Identify which cell holds the provided text, then report its (x, y) central coordinate. 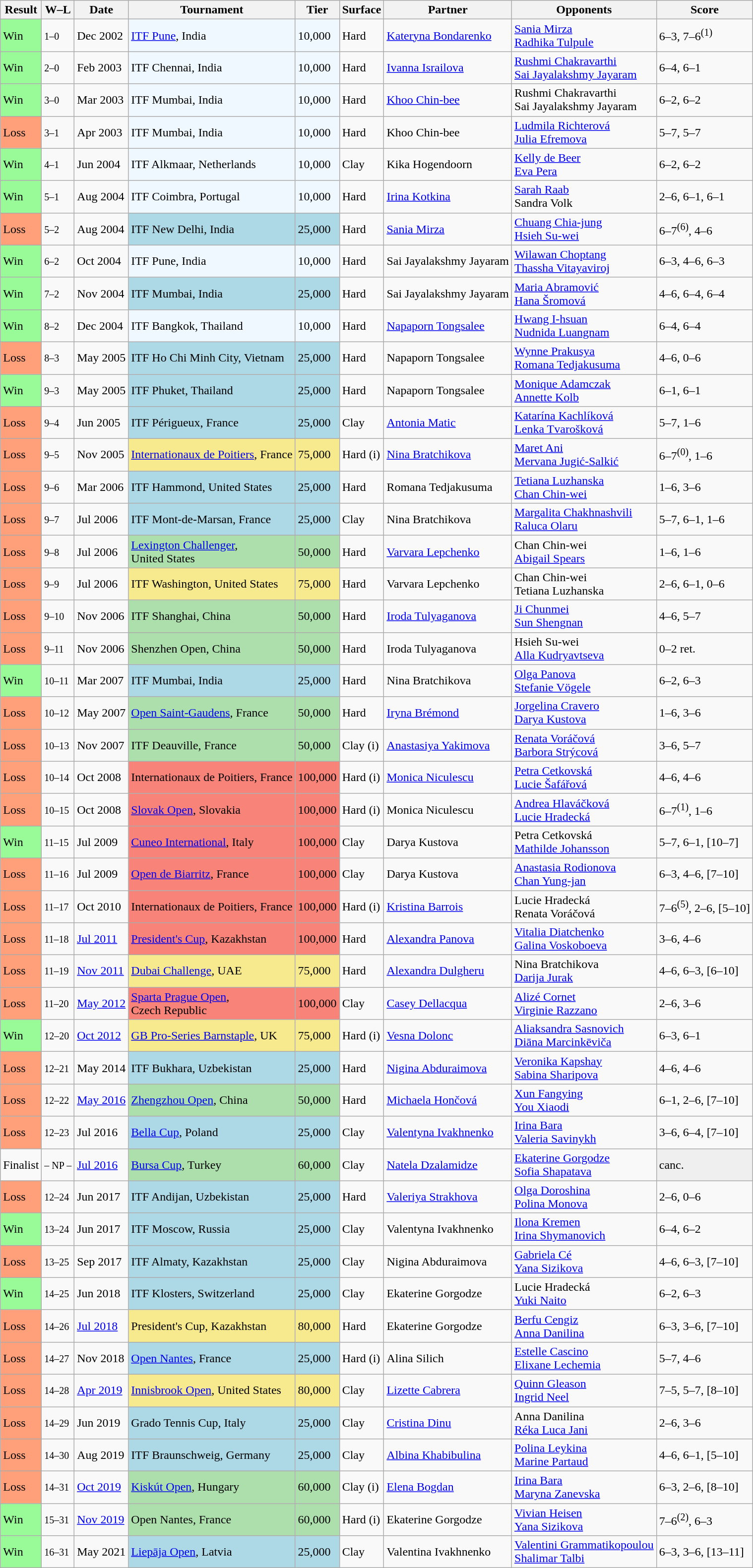
Dubai Challenge, UAE (212, 971)
Maret Ani Mervana Jugić-Salkić (584, 455)
9–5 (58, 455)
11–20 (58, 1004)
6–3, 3–6, [7–10] (704, 1326)
Opponents (584, 10)
Berfu Cengiz Anna Danilina (584, 1326)
14–30 (58, 1455)
12–23 (58, 1133)
ITF Almaty, Kazakhstan (212, 1262)
Maria Abramović Hana Šromová (584, 294)
Bursa Cup, Turkey (212, 1164)
Ivanna Israilova (448, 67)
Ilona Kremen Irina Shymanovich (584, 1229)
Tetiana Luzhanska Chan Chin-wei (584, 487)
5–1 (58, 196)
May 2016 (101, 1100)
Valeriya Strakhova (448, 1197)
Open de Biarritz, France (212, 874)
ITF Andijan, Uzbekistan (212, 1197)
16–31 (58, 1552)
6–3, 3–6, [13–11] (704, 1552)
Oct 2010 (101, 906)
Anna Danilina Réka Luca Jani (584, 1422)
3–6, 4–6 (704, 939)
14–31 (58, 1488)
ITF Hammond, United States (212, 487)
Alexandra Panova (448, 939)
Lexington Challenger, United States (212, 551)
Surface (362, 10)
GB Pro-Series Barnstaple, UK (212, 1035)
1–6, 1–6 (704, 551)
Romana Tedjakusuma (448, 487)
May 2012 (101, 1004)
Xun Fangying You Xiaodi (584, 1100)
10–15 (58, 809)
Kateryna Bondarenko (448, 36)
3–6, 6–4, [7–10] (704, 1133)
ITF Alkmaar, Netherlands (212, 165)
4–6, 6–3, [7–10] (704, 1262)
Chuang Chia-jung Hsieh Su-wei (584, 229)
May 2021 (101, 1552)
Petra Cetkovská Lucie Šafářová (584, 778)
Mar 2007 (101, 680)
11–15 (58, 842)
ITF Phuket, Thailand (212, 390)
2–6, 6–1, 6–1 (704, 196)
ITF Braunschweig, Germany (212, 1455)
2–0 (58, 67)
12–21 (58, 1068)
Ekaterine Gorgodze Sofia Shapatava (584, 1164)
Jun 2005 (101, 422)
6–7(1), 1–6 (704, 809)
Apr 2003 (101, 132)
Iryna Brémond (448, 713)
ITF Shanghai, China (212, 616)
6–7(0), 1–6 (704, 455)
6–2 (58, 261)
7–6(5), 2–6, [5–10] (704, 906)
Nov 2011 (101, 971)
4–6, 6–3, [6–10] (704, 971)
May 2014 (101, 1068)
6–7(6), 4–6 (704, 229)
ITF Chennai, India (212, 67)
7–2 (58, 294)
Polina Leykina Marine Partaud (584, 1455)
Jul 2018 (101, 1326)
Slovak Open, Slovakia (212, 809)
Irina Bara Valeria Savinykh (584, 1133)
9–6 (58, 487)
Mar 2003 (101, 100)
Zhengzhou Open, China (212, 1100)
ITF Deauville, France (212, 745)
Apr 2019 (101, 1390)
Monique Adamczak Annette Kolb (584, 390)
Anastasiya Yakimova (448, 745)
5–2 (58, 229)
Ludmila Richterová Julia Efremova (584, 132)
4–6, 5–7 (704, 616)
9–8 (58, 551)
Veronika Kapshay Sabina Sharipova (584, 1068)
10–14 (58, 778)
11–16 (58, 874)
Casey Dellacqua (448, 1004)
Irina Bara Maryna Zanevska (584, 1488)
9–7 (58, 520)
9–10 (58, 616)
5–7, 5–7 (704, 132)
Grado Tennis Cup, Italy (212, 1422)
Nov 2018 (101, 1358)
Chan Chin-wei Tetiana Luzhanska (584, 584)
4–6, 6–1, [5–10] (704, 1455)
ITF Klosters, Switzerland (212, 1293)
8–3 (58, 358)
14–27 (58, 1358)
10–12 (58, 713)
14–29 (58, 1422)
11–17 (58, 906)
– NP – (58, 1164)
Sania Mirza Radhika Tulpule (584, 36)
Shenzhen Open, China (212, 649)
Jun 2018 (101, 1293)
11–18 (58, 939)
Liepāja Open, Latvia (212, 1552)
Nina Bratchikova Darija Jurak (584, 971)
Oct 2019 (101, 1488)
Nov 2019 (101, 1519)
13–25 (58, 1262)
7–6(2), 6–3 (704, 1519)
Lucie Hradecká Renata Voráčová (584, 906)
5–7, 6–1, 1–6 (704, 520)
ITF Moscow, Russia (212, 1229)
Natela Dzalamidze (448, 1164)
Olga Panova Stefanie Vögele (584, 680)
W–L (58, 10)
8–2 (58, 325)
Kiskút Open, Hungary (212, 1488)
6–1, 6–1 (704, 390)
Aug 2019 (101, 1455)
Valentina Ivakhnenko (448, 1552)
Nov 2004 (101, 294)
4–1 (58, 165)
Kelly de Beer Eva Pera (584, 165)
Date (101, 10)
Kika Hogendoorn (448, 165)
Alizé Cornet Virginie Razzano (584, 1004)
Vivian Heisen Yana Sizikova (584, 1519)
Sep 2017 (101, 1262)
12–22 (58, 1100)
Chan Chin-wei Abigail Spears (584, 551)
13–24 (58, 1229)
Aliaksandra Sasnovich Diāna Marcinkēviča (584, 1035)
Partner (448, 10)
Margalita Chakhnashvili Raluca Olaru (584, 520)
12–24 (58, 1197)
Cuneo International, Italy (212, 842)
Nov 2007 (101, 745)
Antonia Matic (448, 422)
Tournament (212, 10)
6–3, 6–1 (704, 1035)
Score (704, 10)
9–4 (58, 422)
ITF Mont-de-Marsan, France (212, 520)
6–4, 6–1 (704, 67)
Gabriela Cé Yana Sizikova (584, 1262)
ITF New Delhi, India (212, 229)
6–4, 6–2 (704, 1229)
Dec 2004 (101, 325)
Wilawan Choptang Thassha Vitayaviroj (584, 261)
Nov 2005 (101, 455)
ITF Périgueux, France (212, 422)
Hsieh Su-wei Alla Kudryavtseva (584, 649)
Bella Cup, Poland (212, 1133)
Ji Chunmei Sun Shengnan (584, 616)
Oct 2012 (101, 1035)
ITF Coimbra, Portugal (212, 196)
Katarína Kachlíková Lenka Tvarošková (584, 422)
14–26 (58, 1326)
Lucie Hradecká Yuki Naito (584, 1293)
Cristina Dinu (448, 1422)
Wynne Prakusya Romana Tedjakusuma (584, 358)
15–31 (58, 1519)
11–19 (58, 971)
Open Saint-Gaudens, France (212, 713)
10–11 (58, 680)
4–6, 0–6 (704, 358)
6–4, 6–4 (704, 325)
Oct 2004 (101, 261)
7–5, 5–7, [8–10] (704, 1390)
ITF Bangkok, Thailand (212, 325)
Valentini Grammatikopoulou Shalimar Talbi (584, 1552)
Michaela Hončová (448, 1100)
Innisbrook Open, United States (212, 1390)
Dec 2002 (101, 36)
Mar 2006 (101, 487)
10–13 (58, 745)
ITF Bukhara, Uzbekistan (212, 1068)
Renata Voráčová Barbora Strýcová (584, 745)
14–25 (58, 1293)
Petra Cetkovská Mathilde Johansson (584, 842)
5–7, 1–6 (704, 422)
0–2 ret. (704, 649)
May 2007 (101, 713)
Olga Doroshina Polina Monova (584, 1197)
2–6, 6–1, 0–6 (704, 584)
Finalist (21, 1164)
6–3, 7–6(1) (704, 36)
Sparta Prague Open, Czech Republic (212, 1004)
Estelle Cascino Elixane Lechemia (584, 1358)
9–3 (58, 390)
3–6, 5–7 (704, 745)
Lizette Cabrera (448, 1390)
9–9 (58, 584)
4–6, 6–4, 6–4 (704, 294)
9–11 (58, 649)
Elena Bogdan (448, 1488)
Alina Silich (448, 1358)
6–3, 2–6, [8–10] (704, 1488)
1–0 (58, 36)
Feb 2003 (101, 67)
Vitalia Diatchenko Galina Voskoboeva (584, 939)
12–20 (58, 1035)
Tier (317, 10)
canc. (704, 1164)
Jorgelina Cravero Darya Kustova (584, 713)
Alexandra Dulgheru (448, 971)
Irina Kotkina (448, 196)
2–6, 0–6 (704, 1197)
Sarah Raab Sandra Volk (584, 196)
Hwang I-hsuan Nudnida Luangnam (584, 325)
ITF Ho Chi Minh City, Vietnam (212, 358)
ITF Washington, United States (212, 584)
6–3, 4–6, [7–10] (704, 874)
Vesna Dolonc (448, 1035)
14–28 (58, 1390)
Jun 2004 (101, 165)
6–1, 2–6, [7–10] (704, 1100)
Result (21, 10)
Quinn Gleason Ingrid Neel (584, 1390)
Kristina Barrois (448, 906)
Andrea Hlaváčková Lucie Hradecká (584, 809)
Sania Mirza (448, 229)
Anastasia Rodionova Chan Yung-jan (584, 874)
6–3, 4–6, 6–3 (704, 261)
Jul 2011 (101, 939)
5–7, 4–6 (704, 1358)
Jun 2019 (101, 1422)
5–7, 6–1, [10–7] (704, 842)
3–1 (58, 132)
Albina Khabibulina (448, 1455)
3–0 (58, 100)
